Output the (X, Y) coordinate of the center of the cell containing the given text.  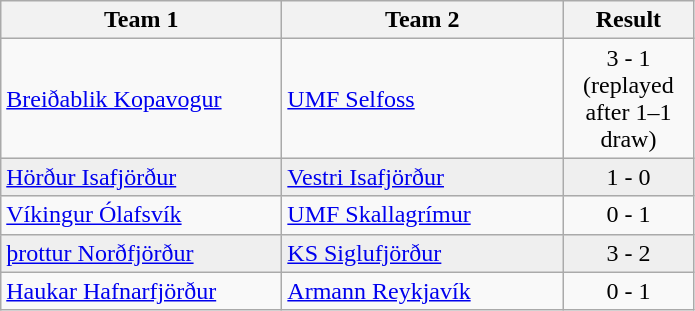
UMF Selfoss (422, 98)
KS Siglufjörður (422, 253)
3 - 1 (replayed after 1–1 draw) (628, 98)
Result (628, 20)
Armann Reykjavík (422, 291)
Víkingur Ólafsvík (142, 215)
Team 1 (142, 20)
Team 2 (422, 20)
Vestri Isafjörður (422, 177)
þrottur Norðfjörður (142, 253)
UMF Skallagrímur (422, 215)
Hörður Isafjörður (142, 177)
Haukar Hafnarfjörður (142, 291)
Breiðablik Kopavogur (142, 98)
3 - 2 (628, 253)
1 - 0 (628, 177)
